Output the [X, Y] coordinate of the center of the cell containing the given text.  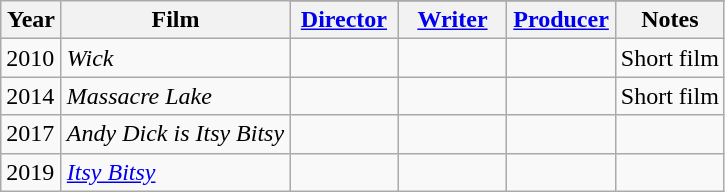
Writer [452, 20]
Andy Dick is Itsy Bitsy [175, 134]
2019 [32, 172]
2017 [32, 134]
2014 [32, 96]
Itsy Bitsy [175, 172]
Notes [670, 20]
Wick [175, 58]
Producer [562, 20]
2010 [32, 58]
Director [344, 20]
Year [32, 20]
Film [175, 20]
Massacre Lake [175, 96]
